Extract the [X, Y] coordinate from the center of the cell holding the provided text.  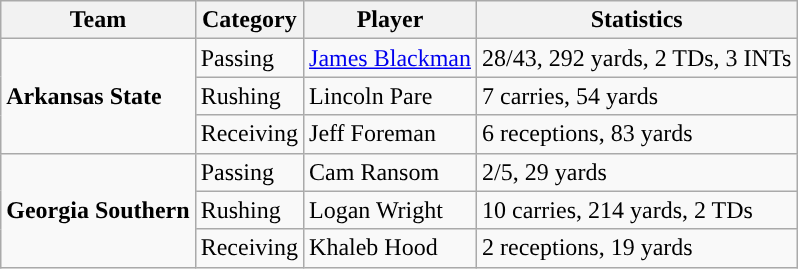
Logan Wright [390, 210]
Category [249, 20]
7 carries, 54 yards [637, 96]
6 receptions, 83 yards [637, 134]
Lincoln Pare [390, 96]
28/43, 292 yards, 2 TDs, 3 INTs [637, 58]
Jeff Foreman [390, 134]
10 carries, 214 yards, 2 TDs [637, 210]
Player [390, 20]
2/5, 29 yards [637, 172]
James Blackman [390, 58]
2 receptions, 19 yards [637, 248]
Arkansas State [98, 96]
Khaleb Hood [390, 248]
Cam Ransom [390, 172]
Georgia Southern [98, 210]
Team [98, 20]
Statistics [637, 20]
